Pinpoint the cell where the given text exists, returning its (X, Y) midpoint coordinate. 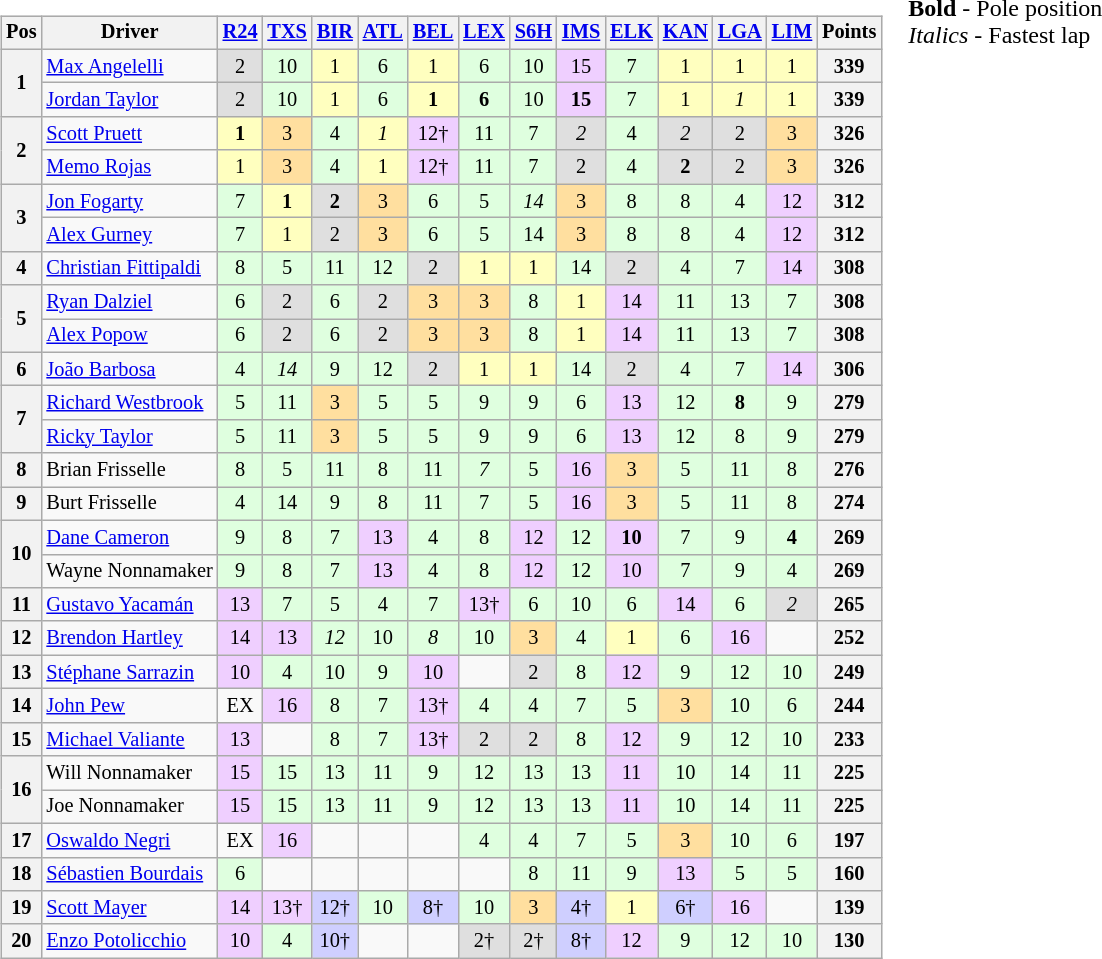
IMS (581, 33)
ELK (632, 33)
244 (849, 706)
10† (335, 941)
Max Angelelli (129, 66)
Brendon Hartley (129, 638)
R24 (240, 33)
Michael Valiante (129, 739)
Christian Fittipaldi (129, 268)
João Barbosa (129, 369)
Gustavo Yacamán (129, 605)
LIM (792, 33)
BIR (335, 33)
Stéphane Sarrazin (129, 672)
Brian Frisselle (129, 470)
160 (849, 874)
ATL (383, 33)
Jon Fogarty (129, 201)
249 (849, 672)
274 (849, 504)
4† (581, 908)
Pos (21, 33)
Points (849, 33)
Sébastien Bourdais (129, 874)
Oswaldo Negri (129, 840)
252 (849, 638)
306 (849, 369)
Wayne Nonnamaker (129, 571)
S6H (534, 33)
LEX (484, 33)
John Pew (129, 706)
Alex Popow (129, 336)
18 (21, 874)
Ryan Dalziel (129, 302)
17 (21, 840)
Dane Cameron (129, 537)
Alex Gurney (129, 235)
Burt Frisselle (129, 504)
Jordan Taylor (129, 100)
Scott Mayer (129, 908)
276 (849, 470)
Scott Pruett (129, 134)
Driver (129, 33)
Enzo Potolicchio (129, 941)
6† (686, 908)
Memo Rojas (129, 167)
Ricky Taylor (129, 437)
LGA (740, 33)
130 (849, 941)
20 (21, 941)
139 (849, 908)
KAN (686, 33)
Richard Westbrook (129, 403)
265 (849, 605)
233 (849, 739)
Will Nonnamaker (129, 773)
BEL (433, 33)
TXS (286, 33)
197 (849, 840)
19 (21, 908)
Joe Nonnamaker (129, 807)
